Locate the cell with the specified text and output its [x, y] center coordinate. 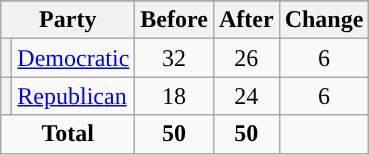
32 [174, 58]
Total [68, 134]
24 [246, 96]
Change [324, 20]
26 [246, 58]
18 [174, 96]
After [246, 20]
Republican [74, 96]
Before [174, 20]
Democratic [74, 58]
Party [68, 20]
